Determine the (x, y) coordinate at the center of the cell enclosing the given text.  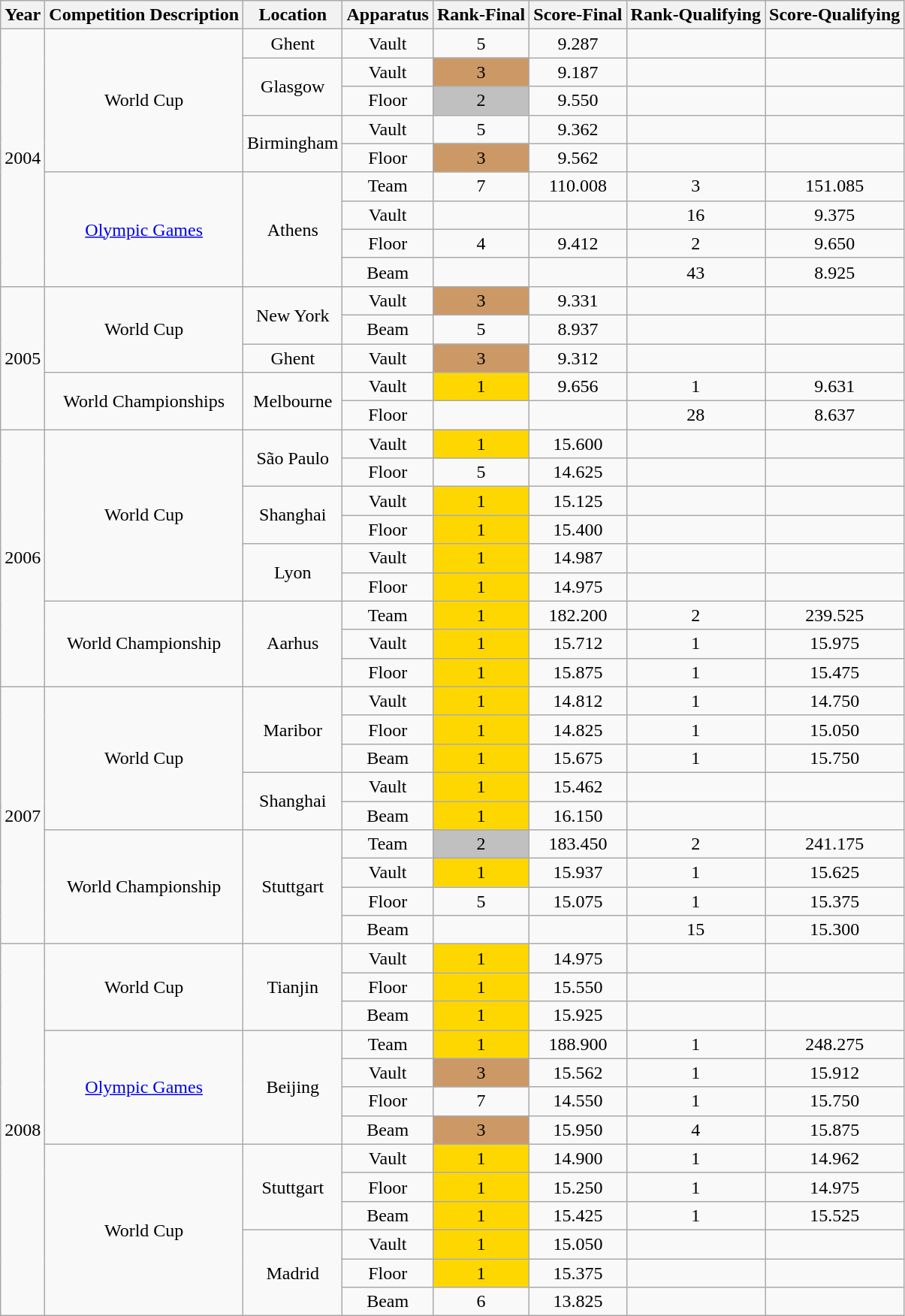
15.925 (578, 1016)
13.825 (578, 1302)
Tianjin (293, 987)
São Paulo (293, 458)
9.650 (835, 243)
15.975 (835, 644)
15.937 (578, 873)
183.450 (578, 844)
9.550 (578, 101)
188.900 (578, 1044)
241.175 (835, 844)
248.275 (835, 1044)
15.075 (578, 901)
2005 (23, 358)
16 (695, 215)
Competition Description (144, 15)
World Championships (144, 401)
15.250 (578, 1187)
15.400 (578, 530)
6 (481, 1302)
14.625 (578, 472)
8.925 (835, 272)
182.200 (578, 615)
Glasgow (293, 86)
15.712 (578, 644)
15.562 (578, 1073)
239.525 (835, 615)
9.287 (578, 44)
9.631 (835, 387)
15.125 (578, 501)
110.008 (578, 186)
8.937 (578, 329)
9.331 (578, 300)
Rank-Qualifying (695, 15)
28 (695, 415)
9.362 (578, 129)
Score-Final (578, 15)
15.425 (578, 1215)
14.825 (578, 729)
Apparatus (388, 15)
16.150 (578, 815)
15 (695, 930)
43 (695, 272)
2006 (23, 559)
Lyon (293, 572)
14.550 (578, 1101)
2008 (23, 1130)
15.675 (578, 758)
151.085 (835, 186)
2007 (23, 816)
14.750 (835, 701)
14.812 (578, 701)
15.950 (578, 1130)
15.550 (578, 987)
15.912 (835, 1073)
Athens (293, 229)
15.625 (835, 873)
2004 (23, 158)
14.962 (835, 1158)
Maribor (293, 729)
9.562 (578, 158)
15.462 (578, 786)
Birmingham (293, 143)
Score-Qualifying (835, 15)
15.525 (835, 1215)
14.987 (578, 558)
9.312 (578, 358)
9.656 (578, 387)
Beijing (293, 1087)
Madrid (293, 1272)
9.375 (835, 215)
15.600 (578, 444)
15.475 (835, 672)
15.300 (835, 930)
14.900 (578, 1158)
Aarhus (293, 644)
8.637 (835, 415)
New York (293, 315)
Location (293, 15)
Year (23, 15)
Melbourne (293, 401)
Rank-Final (481, 15)
9.187 (578, 72)
9.412 (578, 243)
